Find where the given text appears and provide that cell's center as (x, y) coordinate. 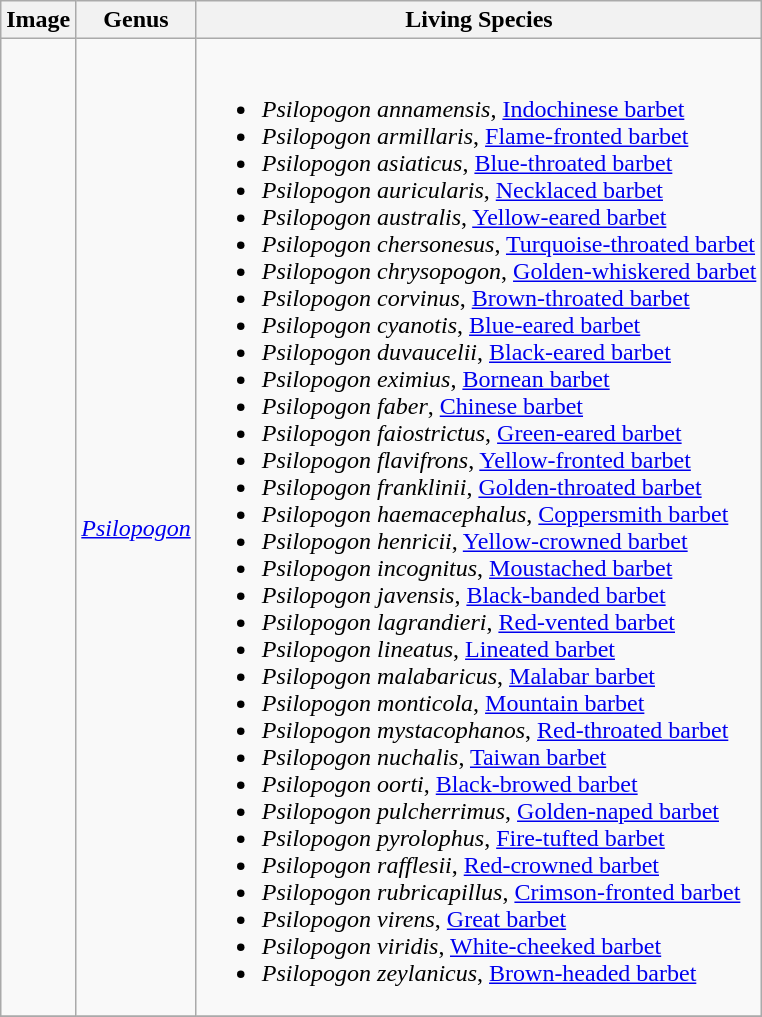
Image (38, 20)
Psilopogon (136, 528)
Living Species (479, 20)
Genus (136, 20)
